Search for the cell housing the specified text and yield its (X, Y) center coordinate. 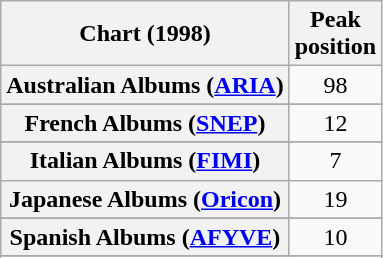
Australian Albums (ARIA) (145, 85)
7 (335, 161)
Chart (1998) (145, 34)
12 (335, 123)
Spanish Albums (AFYVE) (145, 237)
10 (335, 237)
French Albums (SNEP) (145, 123)
19 (335, 199)
Italian Albums (FIMI) (145, 161)
Peakposition (335, 34)
98 (335, 85)
Japanese Albums (Oricon) (145, 199)
